Provide the [x, y] coordinate of the cell's center where the given text is located.  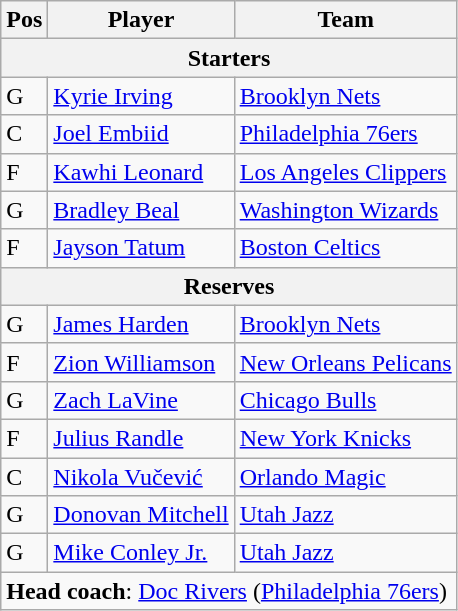
Philadelphia 76ers [346, 134]
Player [141, 20]
Washington Wizards [346, 210]
James Harden [141, 324]
Kyrie Irving [141, 96]
Nikola Vučević [141, 477]
Head coach: Doc Rivers (Philadelphia 76ers) [229, 591]
Orlando Magic [346, 477]
New Orleans Pelicans [346, 362]
Zion Williamson [141, 362]
Starters [229, 58]
New York Knicks [346, 438]
Bradley Beal [141, 210]
Team [346, 20]
Jayson Tatum [141, 248]
Pos [24, 20]
Mike Conley Jr. [141, 553]
Chicago Bulls [346, 400]
Los Angeles Clippers [346, 172]
Boston Celtics [346, 248]
Zach LaVine [141, 400]
Reserves [229, 286]
Joel Embiid [141, 134]
Kawhi Leonard [141, 172]
Julius Randle [141, 438]
Donovan Mitchell [141, 515]
